Detect which cell encompasses the target text, then output its (X, Y) center coordinate. 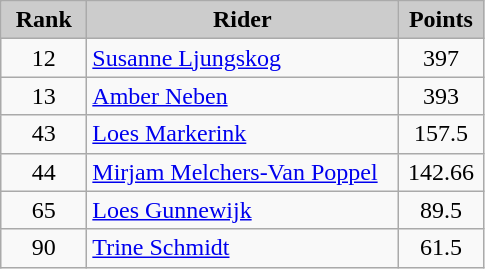
43 (44, 134)
90 (44, 248)
393 (441, 96)
397 (441, 58)
Loes Gunnewijk (242, 210)
65 (44, 210)
89.5 (441, 210)
Points (441, 20)
61.5 (441, 248)
Trine Schmidt (242, 248)
12 (44, 58)
157.5 (441, 134)
142.66 (441, 172)
Susanne Ljungskog (242, 58)
Rider (242, 20)
Mirjam Melchers-Van Poppel (242, 172)
Amber Neben (242, 96)
Rank (44, 20)
Loes Markerink (242, 134)
44 (44, 172)
13 (44, 96)
